From the cell containing the given text, extract its center point as [x, y] coordinate. 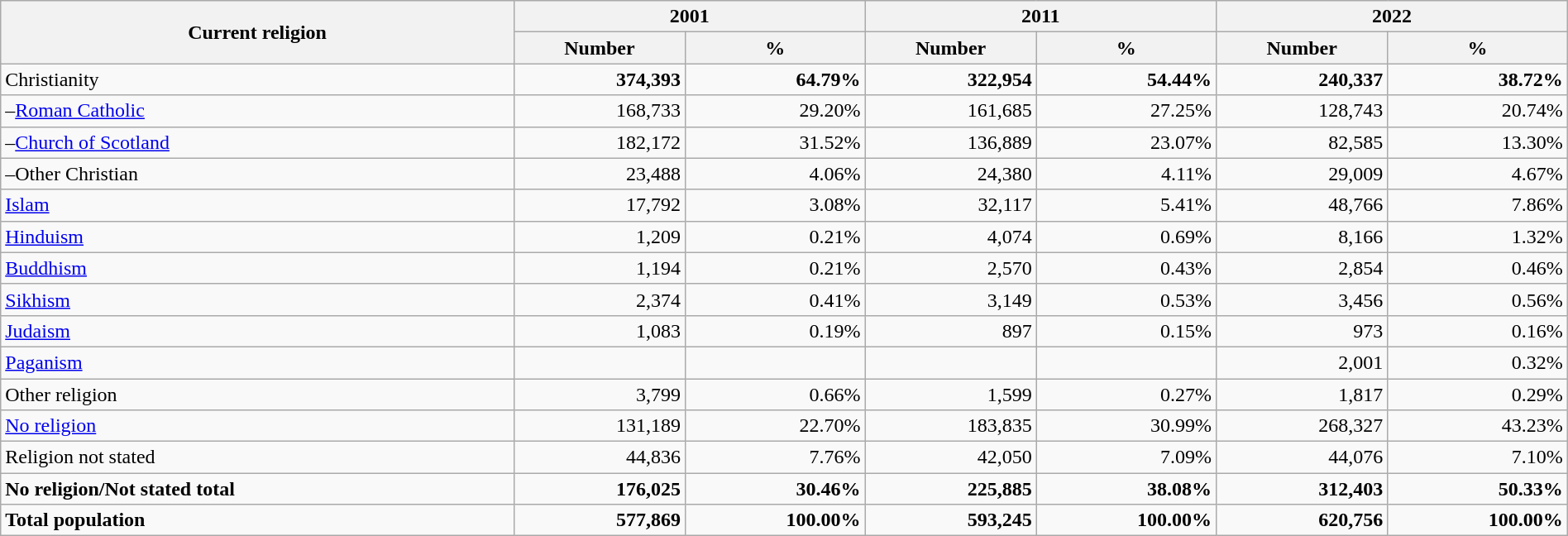
20.74% [1477, 111]
897 [951, 331]
13.30% [1477, 142]
3,456 [1302, 299]
48,766 [1302, 205]
Other religion [258, 395]
82,585 [1302, 142]
593,245 [951, 520]
2,001 [1302, 362]
Buddhism [258, 268]
–Church of Scotland [258, 142]
2,854 [1302, 268]
0.29% [1477, 395]
0.66% [776, 395]
30.99% [1126, 426]
–Other Christian [258, 174]
7.10% [1477, 457]
44,836 [599, 457]
0.56% [1477, 299]
No religion [258, 426]
577,869 [599, 520]
2001 [690, 17]
240,337 [1302, 79]
43.23% [1477, 426]
31.52% [776, 142]
42,050 [951, 457]
312,403 [1302, 489]
Religion not stated [258, 457]
136,889 [951, 142]
23,488 [599, 174]
0.46% [1477, 268]
22.70% [776, 426]
32,117 [951, 205]
0.43% [1126, 268]
0.16% [1477, 331]
0.15% [1126, 331]
8,166 [1302, 237]
1,599 [951, 395]
161,685 [951, 111]
38.08% [1126, 489]
29.20% [776, 111]
0.53% [1126, 299]
7.09% [1126, 457]
4.67% [1477, 174]
Hinduism [258, 237]
64.79% [776, 79]
0.19% [776, 331]
No religion/Not stated total [258, 489]
54.44% [1126, 79]
29,009 [1302, 174]
2022 [1393, 17]
4.06% [776, 174]
0.69% [1126, 237]
17,792 [599, 205]
1,209 [599, 237]
183,835 [951, 426]
3.08% [776, 205]
1,194 [599, 268]
0.32% [1477, 362]
128,743 [1302, 111]
Paganism [258, 362]
0.41% [776, 299]
44,076 [1302, 457]
176,025 [599, 489]
Judaism [258, 331]
50.33% [1477, 489]
0.27% [1126, 395]
Christianity [258, 79]
Current religion [258, 32]
4,074 [951, 237]
3,799 [599, 395]
7.86% [1477, 205]
168,733 [599, 111]
322,954 [951, 79]
Total population [258, 520]
24,380 [951, 174]
Islam [258, 205]
2,570 [951, 268]
182,172 [599, 142]
27.25% [1126, 111]
225,885 [951, 489]
620,756 [1302, 520]
2,374 [599, 299]
7.76% [776, 457]
2011 [1040, 17]
3,149 [951, 299]
Sikhism [258, 299]
268,327 [1302, 426]
1,083 [599, 331]
38.72% [1477, 79]
5.41% [1126, 205]
374,393 [599, 79]
4.11% [1126, 174]
1,817 [1302, 395]
23.07% [1126, 142]
30.46% [776, 489]
131,189 [599, 426]
973 [1302, 331]
1.32% [1477, 237]
–Roman Catholic [258, 111]
